Capture the cell that displays the provided text and extract its [X, Y] central coordinate. 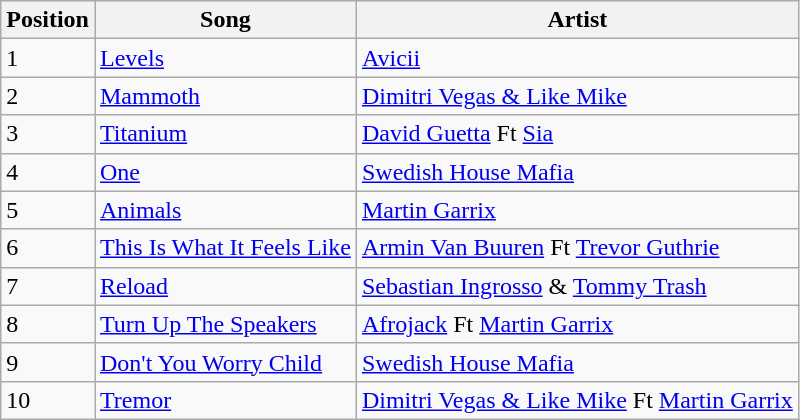
Position [48, 20]
7 [48, 286]
Afrojack Ft Martin Garrix [577, 324]
One [225, 172]
Levels [225, 58]
Mammoth [225, 96]
Artist [577, 20]
Song [225, 20]
8 [48, 324]
Animals [225, 210]
Armin Van Buuren Ft Trevor Guthrie [577, 248]
Reload [225, 286]
Sebastian Ingrosso & Tommy Trash [577, 286]
Avicii [577, 58]
1 [48, 58]
Dimitri Vegas & Like Mike [577, 96]
10 [48, 400]
3 [48, 134]
6 [48, 248]
2 [48, 96]
5 [48, 210]
Titanium [225, 134]
Don't You Worry Child [225, 362]
Tremor [225, 400]
4 [48, 172]
9 [48, 362]
David Guetta Ft Sia [577, 134]
Martin Garrix [577, 210]
This Is What It Feels Like [225, 248]
Turn Up The Speakers [225, 324]
Dimitri Vegas & Like Mike Ft Martin Garrix [577, 400]
